Find where the given text appears and provide that cell's center as (X, Y) coordinate. 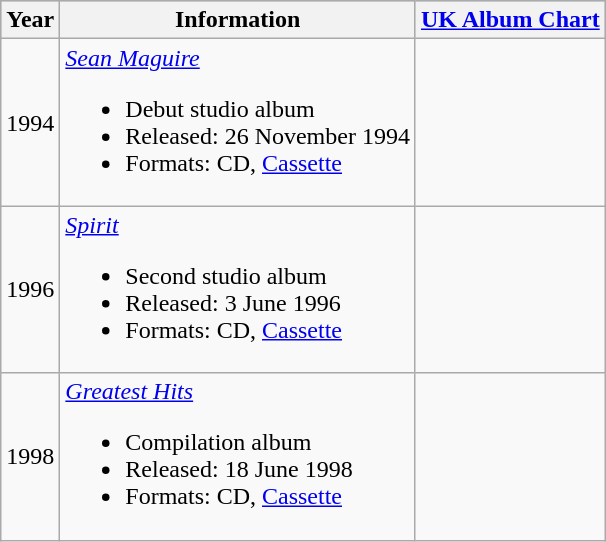
1996 (30, 290)
Sean MaguireDebut studio albumReleased: 26 November 1994Formats: CD, Cassette (238, 122)
Information (238, 20)
UK Album Chart (510, 20)
Greatest HitsCompilation albumReleased: 18 June 1998Formats: CD, Cassette (238, 456)
1998 (30, 456)
Year (30, 20)
1994 (30, 122)
SpiritSecond studio albumReleased: 3 June 1996Formats: CD, Cassette (238, 290)
